Locate the cell with the specified text and output its (X, Y) center coordinate. 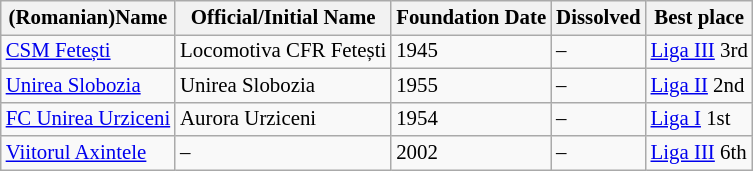
Locomotiva CFR Fetești (283, 51)
CSM Fetești (88, 51)
Best place (700, 18)
1955 (471, 85)
Viitorul Axintele (88, 153)
Liga III 3rd (700, 51)
FC Unirea Urziceni (88, 119)
Aurora Urziceni (283, 119)
2002 (471, 153)
Dissolved (598, 18)
Liga I 1st (700, 119)
(Romanian)Name (88, 18)
1945 (471, 51)
Official/Initial Name (283, 18)
Liga II 2nd (700, 85)
1954 (471, 119)
Liga III 6th (700, 153)
Foundation Date (471, 18)
